Pinpoint the cell where the given text exists, returning its [x, y] midpoint coordinate. 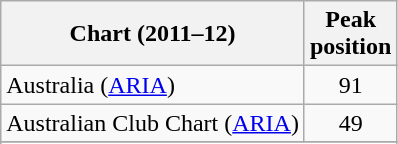
Chart (2011–12) [153, 34]
Peakposition [350, 34]
49 [350, 123]
91 [350, 85]
Australian Club Chart (ARIA) [153, 123]
Australia (ARIA) [153, 85]
